Scan for the cell matching the given text and deliver its [x, y] coordinate at center. 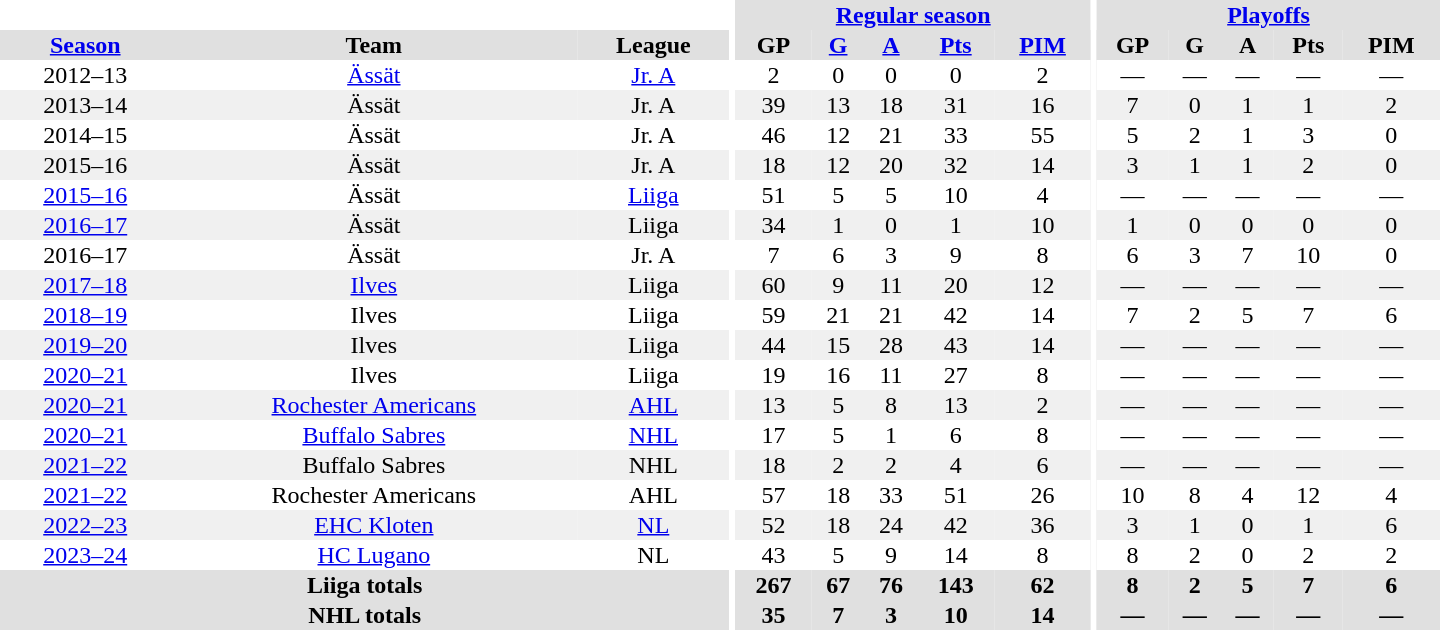
EHC Kloten [374, 525]
HC Lugano [374, 555]
46 [773, 135]
57 [773, 495]
26 [1042, 495]
143 [955, 585]
39 [773, 105]
Liiga totals [364, 585]
19 [773, 375]
44 [773, 345]
Playoffs [1268, 15]
59 [773, 315]
76 [892, 585]
32 [955, 165]
2018–19 [85, 315]
60 [773, 285]
2014–15 [85, 135]
267 [773, 585]
62 [1042, 585]
52 [773, 525]
Regular season [913, 15]
2017–18 [85, 285]
2012–13 [85, 75]
Season [85, 45]
2019–20 [85, 345]
Team [374, 45]
28 [892, 345]
24 [892, 525]
NHL totals [364, 615]
55 [1042, 135]
2023–24 [85, 555]
36 [1042, 525]
15 [838, 345]
League [653, 45]
2013–14 [85, 105]
2022–23 [85, 525]
31 [955, 105]
27 [955, 375]
34 [773, 225]
35 [773, 615]
17 [773, 435]
67 [838, 585]
